Capture the cell that displays the provided text and extract its [x, y] central coordinate. 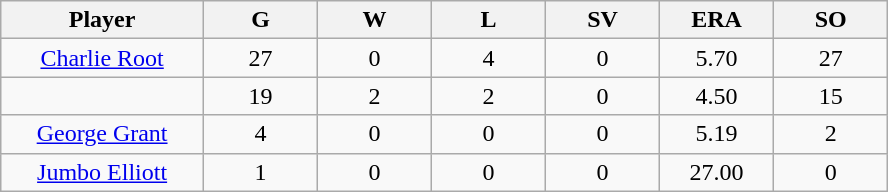
Player [102, 20]
4.50 [717, 96]
George Grant [102, 134]
15 [831, 96]
L [489, 20]
27.00 [717, 172]
G [260, 20]
W [375, 20]
5.70 [717, 58]
SV [603, 20]
5.19 [717, 134]
ERA [717, 20]
1 [260, 172]
19 [260, 96]
Charlie Root [102, 58]
SO [831, 20]
Jumbo Elliott [102, 172]
